Find where the given text appears and provide that cell's center as (x, y) coordinate. 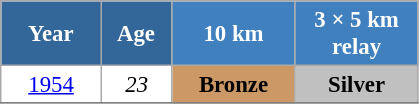
Silver (356, 85)
Year (52, 34)
3 × 5 km relay (356, 34)
Age (136, 34)
23 (136, 85)
1954 (52, 85)
Bronze (234, 85)
10 km (234, 34)
